Detect which cell encompasses the target text, then output its (X, Y) center coordinate. 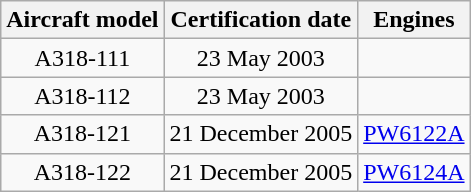
PW6122A (414, 134)
A318-121 (82, 134)
A318-122 (82, 172)
A318-111 (82, 58)
Certification date (261, 20)
Engines (414, 20)
A318-112 (82, 96)
PW6124A (414, 172)
Aircraft model (82, 20)
